From the cell containing the given text, extract its center point as [x, y] coordinate. 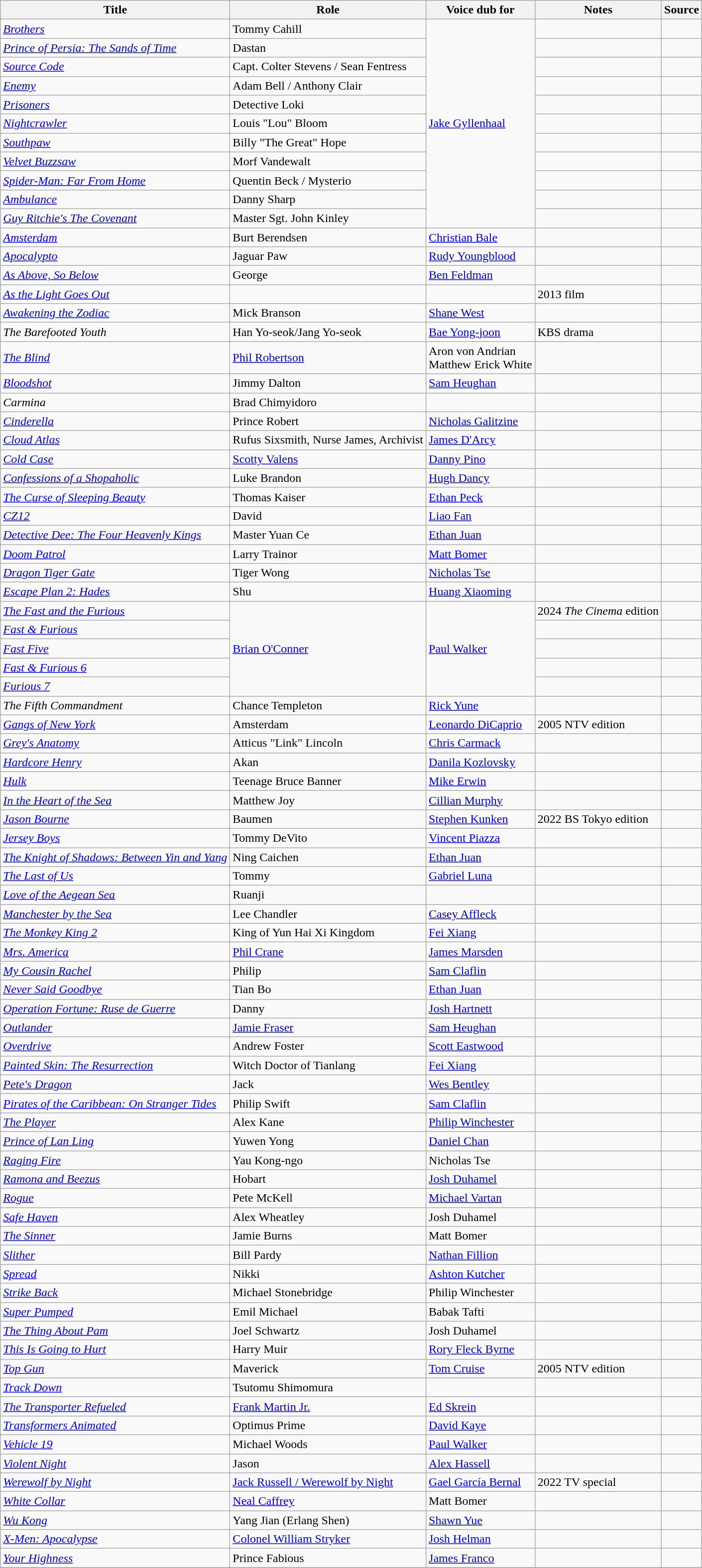
Spread [116, 1274]
Leonardo DiCaprio [481, 724]
The Fast and the Furious [116, 611]
Outlander [116, 1027]
Gabriel Luna [481, 876]
Pirates of the Caribbean: On Stranger Tides [116, 1103]
James Franco [481, 1558]
Witch Doctor of Tianlang [328, 1065]
Bill Pardy [328, 1255]
Gael García Bernal [481, 1482]
Rick Yune [481, 705]
Title [116, 10]
Safe Haven [116, 1217]
Baumen [328, 819]
Michael Stonebridge [328, 1293]
2024 The Cinema edition [598, 611]
Jack Russell / Werewolf by Night [328, 1482]
Yang Jian (Erlang Shen) [328, 1520]
Christian Bale [481, 237]
Harry Muir [328, 1349]
Vincent Piazza [481, 838]
Painted Skin: The Resurrection [116, 1065]
Pete McKell [328, 1198]
Transformers Animated [116, 1425]
Raging Fire [116, 1160]
Ed Skrein [481, 1406]
Neal Caffrey [328, 1501]
Colonel William Stryker [328, 1539]
Shu [328, 592]
Violent Night [116, 1463]
Love of the Aegean Sea [116, 895]
Brad Chimyidoro [328, 402]
Alex Kane [328, 1122]
Tom Cruise [481, 1368]
Emil Michael [328, 1312]
Lee Chandler [328, 914]
Bae Yong-joon [481, 332]
Mike Erwin [481, 781]
Jason Bourne [116, 819]
Prince of Lan Ling [116, 1141]
Scott Eastwood [481, 1046]
Spider-Man: Far From Home [116, 180]
Werewolf by Night [116, 1482]
Josh Helman [481, 1539]
Babak Tafti [481, 1312]
Akan [328, 762]
Adam Bell / Anthony Clair [328, 86]
Gangs of New York [116, 724]
Nikki [328, 1274]
In the Heart of the Sea [116, 800]
Capt. Colter Stevens / Sean Fentress [328, 67]
Tommy [328, 876]
Prince of Persia: The Sands of Time [116, 48]
Phil Crane [328, 952]
Casey Affleck [481, 914]
Mrs. America [116, 952]
CZ12 [116, 516]
My Cousin Rachel [116, 971]
Billy "The Great" Hope [328, 142]
Prisoners [116, 105]
2022 TV special [598, 1482]
Doom Patrol [116, 554]
Master Sgt. John Kinley [328, 218]
Morf Vandewalt [328, 161]
Tsutomu Shimomura [328, 1387]
Jamie Fraser [328, 1027]
Carmina [116, 402]
Fast Five [116, 649]
Ruanji [328, 895]
Fast & Furious 6 [116, 668]
Rogue [116, 1198]
Vehicle 19 [116, 1444]
KBS drama [598, 332]
Danny [328, 1008]
As Above, So Below [116, 275]
David Kaye [481, 1425]
Never Said Goodbye [116, 990]
Tommy DeVito [328, 838]
Rufus Sixsmith, Nurse James, Archivist [328, 440]
Guy Ritchie's The Covenant [116, 218]
David [328, 516]
Wu Kong [116, 1520]
Detective Dee: The Four Heavenly Kings [116, 535]
The Thing About Pam [116, 1331]
Ramona and Beezus [116, 1179]
Alex Hassell [481, 1463]
Tommy Cahill [328, 29]
Danny Pino [481, 459]
Apocalypto [116, 256]
Yuwen Yong [328, 1141]
Source Code [116, 67]
Teenage Bruce Banner [328, 781]
Role [328, 10]
Ning Caichen [328, 857]
Notes [598, 10]
Rudy Youngblood [481, 256]
Phil Robertson [328, 357]
As the Light Goes Out [116, 294]
2022 BS Tokyo edition [598, 819]
The Sinner [116, 1236]
Dragon Tiger Gate [116, 573]
Cold Case [116, 459]
White Collar [116, 1501]
Nicholas Galitzine [481, 421]
Joel Schwartz [328, 1331]
Fast & Furious [116, 630]
Ethan Peck [481, 497]
Aron von AndrianMatthew Erick White [481, 357]
Danila Kozlovsky [481, 762]
Cloud Atlas [116, 440]
Chance Templeton [328, 705]
Optimus Prime [328, 1425]
Matthew Joy [328, 800]
Overdrive [116, 1046]
Escape Plan 2: Hades [116, 592]
James D'Arcy [481, 440]
Awakening the Zodiac [116, 313]
Mick Branson [328, 313]
The Monkey King 2 [116, 933]
X-Men: Apocalypse [116, 1539]
Burt Berendsen [328, 237]
Yau Kong-ngo [328, 1160]
Liao Fan [481, 516]
Quentin Beck / Mysterio [328, 180]
Josh Hartnett [481, 1008]
James Marsden [481, 952]
Shane West [481, 313]
Nathan Fillion [481, 1255]
Andrew Foster [328, 1046]
Ben Feldman [481, 275]
Hobart [328, 1179]
Michael Vartan [481, 1198]
Alex Wheatley [328, 1217]
George [328, 275]
Chris Carmack [481, 743]
Frank Martin Jr. [328, 1406]
Shawn Yue [481, 1520]
The Last of Us [116, 876]
Stephen Kunken [481, 819]
Strike Back [116, 1293]
Dastan [328, 48]
Cinderella [116, 421]
Rory Fleck Byrne [481, 1349]
Southpaw [116, 142]
Slither [116, 1255]
Hugh Dancy [481, 478]
The Knight of Shadows: Between Yin and Yang [116, 857]
Jason [328, 1463]
Huang Xiaoming [481, 592]
Source [682, 10]
Voice dub for [481, 10]
Grey's Anatomy [116, 743]
Nightcrawler [116, 123]
Operation Fortune: Ruse de Guerre [116, 1008]
King of Yun Hai Xi Kingdom [328, 933]
Tiger Wong [328, 573]
Detective Loki [328, 105]
Ambulance [116, 199]
Your Highness [116, 1558]
Master Yuan Ce [328, 535]
This Is Going to Hurt [116, 1349]
Furious 7 [116, 686]
Ashton Kutcher [481, 1274]
Bloodshot [116, 383]
Jack [328, 1084]
Scotty Valens [328, 459]
Tian Bo [328, 990]
Danny Sharp [328, 199]
Thomas Kaiser [328, 497]
The Barefooted Youth [116, 332]
Jaguar Paw [328, 256]
Louis "Lou" Bloom [328, 123]
Luke Brandon [328, 478]
Manchester by the Sea [116, 914]
The Transporter Refueled [116, 1406]
Hulk [116, 781]
Confessions of a Shopaholic [116, 478]
Jimmy Dalton [328, 383]
Philip [328, 971]
Jersey Boys [116, 838]
Han Yo-seok/Jang Yo-seok [328, 332]
Larry Trainor [328, 554]
The Blind [116, 357]
Brian O'Conner [328, 649]
The Curse of Sleeping Beauty [116, 497]
Velvet Buzzsaw [116, 161]
Jake Gyllenhaal [481, 123]
Super Pumped [116, 1312]
The Fifth Commandment [116, 705]
Jamie Burns [328, 1236]
Top Gun [116, 1368]
Pete's Dragon [116, 1084]
Brothers [116, 29]
Philip Swift [328, 1103]
Wes Bentley [481, 1084]
Prince Fabious [328, 1558]
The Player [116, 1122]
Cillian Murphy [481, 800]
Prince Robert [328, 421]
Maverick [328, 1368]
Michael Woods [328, 1444]
Track Down [116, 1387]
Daniel Chan [481, 1141]
2013 film [598, 294]
Enemy [116, 86]
Hardcore Henry [116, 762]
Atticus "Link" Lincoln [328, 743]
